Return the [x, y] coordinate for the center point of the cell that contains the specified text.  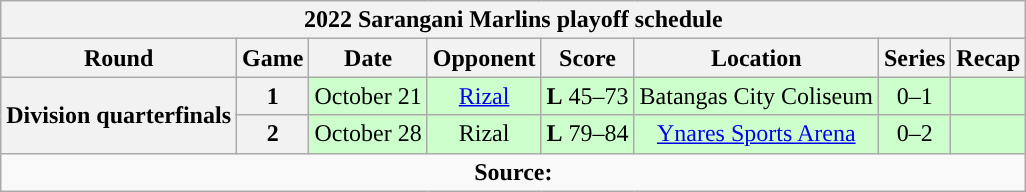
L 45–73 [588, 96]
2 [273, 134]
Opponent [484, 58]
Ynares Sports Arena [756, 134]
October 21 [368, 96]
L 79–84 [588, 134]
Location [756, 58]
Source: [514, 172]
Division quarterfinals [119, 115]
0–2 [914, 134]
Batangas City Coliseum [756, 96]
Date [368, 58]
1 [273, 96]
Game [273, 58]
Score [588, 58]
0–1 [914, 96]
October 28 [368, 134]
Series [914, 58]
Round [119, 58]
Recap [988, 58]
2022 Sarangani Marlins playoff schedule [514, 20]
